Find where the given text appears and provide that cell's center as [x, y] coordinate. 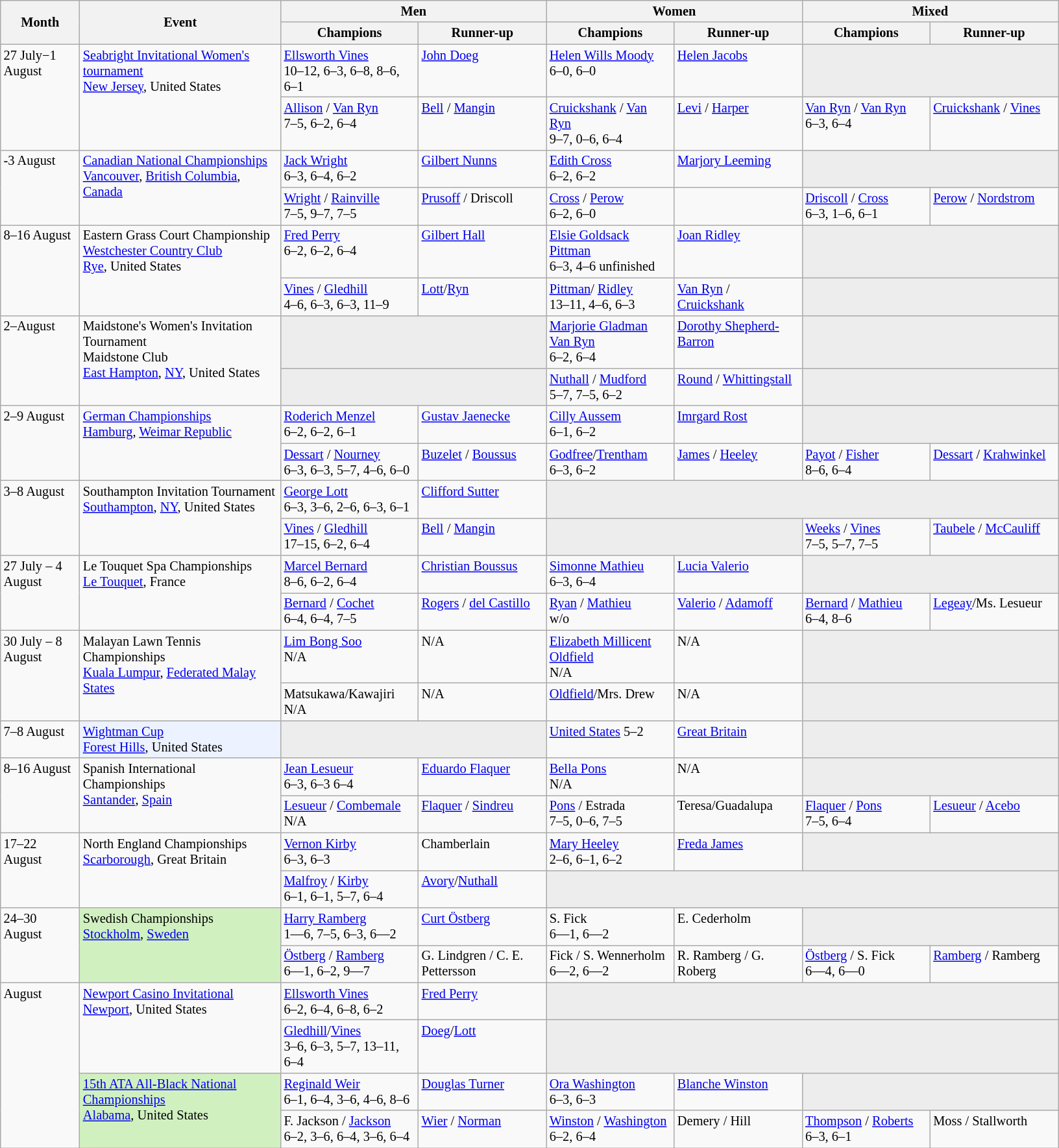
Roderich Menzel6–2, 6–2, 6–1 [350, 424]
Wightman CupForest Hills, United States [180, 739]
Elsie Goldsack Pittman6–3, 4–6 unfinished [610, 251]
27 July−1 August [40, 97]
Demery / Hill [738, 1129]
Imrgard Rost [738, 424]
North England ChampionshipsScarborough, Great Britain [180, 870]
John Doeg [483, 71]
Dessart / Nourney6–3, 6–3, 5–7, 4–6, 6–0 [350, 462]
Men [414, 11]
Round / Whittingstall [738, 387]
Canadian National ChampionshipsVancouver, British Columbia, Canada [180, 187]
Wier / Norman [483, 1129]
-3 August [40, 187]
Cruickshank / Van Ryn 9–7, 0–6, 6–4 [610, 123]
Taubele / McCauliff [994, 537]
Great Britain [738, 739]
Harry Ramberg1—6, 7–5, 6–3, 6—2 [350, 926]
Driscoll / Cross6–3, 1–6, 6–1 [866, 206]
G. Lindgren / C. E. Pettersson [483, 964]
United States 5–2 [610, 739]
Marjorie Gladman Van Ryn6–2, 6–4 [610, 342]
Gilbert Hall [483, 251]
7–8 August [40, 739]
Teresa/Guadalupa [738, 814]
Ellsworth Vines6–2, 6–4, 6–8, 6–2 [350, 1001]
Le Touquet Spa ChampionshipsLe Touquet, France [180, 593]
Thompson / Roberts6–3, 6–1 [866, 1129]
German ChampionshipsHamburg, Weimar Republic [180, 443]
Lim Bong SooN/A [350, 657]
Gilbert Nunns [483, 169]
Chamberlain [483, 851]
Östberg / S. Fick6—4, 6—0 [866, 964]
Dorothy Shepherd-Barron [738, 342]
Ellsworth Vines 10–12, 6–3, 6–8, 8–6, 6–1 [350, 71]
Helen Jacobs [738, 71]
R. Ramberg / G. Roberg [738, 964]
Flaquer / Sindreu [483, 814]
Eastern Grass Court ChampionshipWestchester Country ClubRye, United States [180, 270]
Simonne Mathieu6–3, 6–4 [610, 574]
Gustav Jaenecke [483, 424]
Bella PonsN/A [610, 777]
Flaquer / Pons7–5, 6–4 [866, 814]
2–August [40, 361]
Östberg / Ramberg6—1, 6–2, 9—7 [350, 964]
Vernon Kirby6–3, 6–3 [350, 851]
Edith Cross6–2, 6–2 [610, 169]
Valerio / Adamoff [738, 611]
August [40, 1066]
Cross / Perow6–2, 6–0 [610, 206]
Van Ryn / Cruickshank [738, 297]
Payot / Fisher8–6, 6–4 [866, 462]
Winston / Washington6–2, 6–4 [610, 1129]
Mary Heeley2–6, 6–1, 6–2 [610, 851]
Event [180, 22]
F. Jackson / Jackson6–2, 3–6, 6–4, 3–6, 6–4 [350, 1129]
Lesueur / CombemaleN/A [350, 814]
Bernard / Mathieu6–4, 8–6 [866, 611]
Vines / Gledhill17–15, 6–2, 6–4 [350, 537]
24–30 August [40, 945]
Marcel Bernard8–6, 6–2, 6–4 [350, 574]
Douglas Turner [483, 1092]
Fick / S. Wennerholm6—2, 6—2 [610, 964]
Bernard / Cochet6–4, 6–4, 7–5 [350, 611]
Lesueur / Acebo [994, 814]
15th ATA All-Black National ChampionshipsAlabama, United States [180, 1110]
Spanish International ChampionshipsSantander, Spain [180, 796]
Southampton Invitation TournamentSouthampton, NY, United States [180, 518]
Marjory Leeming [738, 169]
Fred Perry6–2, 6–2, 6–4 [350, 251]
Prusoff / Driscoll [483, 206]
Malfroy / Kirby6–1, 6–1, 5–7, 6–4 [350, 889]
Seabright Invitational Women's tournamentNew Jersey, United States [180, 97]
Perow / Nordstrom [994, 206]
Eduardo Flaquer [483, 777]
Elizabeth Millicent OldfieldN/A [610, 657]
Newport Casino InvitationalNewport, United States [180, 1028]
Moss / Stallworth [994, 1129]
Malayan Lawn Tennis ChampionshipsKuala Lumpur, Federated Malay States [180, 675]
S. Fick6—1, 6—2 [610, 926]
Christian Boussus [483, 574]
Swedish ChampionshipsStockholm, Sweden [180, 945]
Ora Washington6–3, 6–3 [610, 1092]
Cruickshank / Vines [994, 123]
Buzelet / Boussus [483, 462]
James / Heeley [738, 462]
Jean Lesueur6–3, 6–3 6–4 [350, 777]
2–9 August [40, 443]
Maidstone's Women's Invitation TournamentMaidstone ClubEast Hampton, NY, United States [180, 361]
George Lott 6–3, 3–6, 2–6, 6–3, 6–1 [350, 499]
Doeg/Lott [483, 1046]
Vines / Gledhill4–6, 6–3, 6–3, 11–9 [350, 297]
Rogers / del Castillo [483, 611]
Allison / Van Ryn7–5, 6–2, 6–4 [350, 123]
Women [674, 11]
Van Ryn / Van Ryn 6–3, 6–4 [866, 123]
Jack Wright6–3, 6–4, 6–2 [350, 169]
Nuthall / Mudford5–7, 7–5, 6–2 [610, 387]
27 July – 4 August [40, 593]
30 July – 8 August [40, 675]
Clifford Sutter [483, 499]
Blanche Winston [738, 1092]
Avory/Nuthall [483, 889]
Freda James [738, 851]
Weeks / Vines7–5, 5–7, 7–5 [866, 537]
E. Cederholm [738, 926]
3–8 August [40, 518]
Reginald Weir 6–1, 6–4, 3–6, 4–6, 8–6 [350, 1092]
Lucia Valerio [738, 574]
Dessart / Krahwinkel [994, 462]
17–22 August [40, 870]
Lott/Ryn [483, 297]
Helen Wills Moody6–0, 6–0 [610, 71]
Mixed [930, 11]
Wright / Rainville7–5, 9–7, 7–5 [350, 206]
Pittman/ Ridley13–11, 4–6, 6–3 [610, 297]
Gledhill/Vines3–6, 6–3, 5–7, 13–11, 6–4 [350, 1046]
Ramberg / Ramberg [994, 964]
Month [40, 22]
Pons / Estrada7–5, 0–6, 7–5 [610, 814]
Joan Ridley [738, 251]
Cilly Aussem6–1, 6–2 [610, 424]
Ryan / Mathieuw/o [610, 611]
Legeay/Ms. Lesueur [994, 611]
Fred Perry [483, 1001]
Godfree/Trentham6–3, 6–2 [610, 462]
Levi / Harper [738, 123]
Curt Östberg [483, 926]
Matsukawa/KawajiriN/A [350, 702]
Oldfield/Mrs. Drew [610, 702]
